For the text-containing cell, return its midpoint in [x, y] coordinate format. 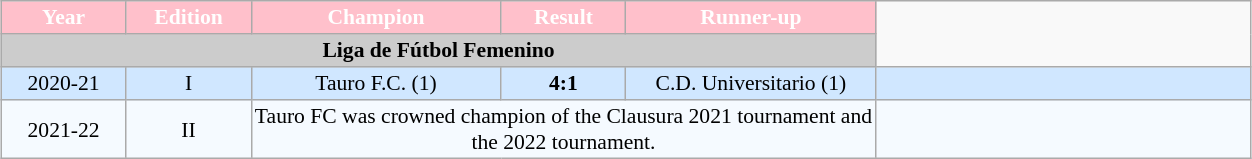
Liga de Fútbol Femenino [438, 50]
I [188, 84]
Runner-up [751, 18]
Tauro F.C. (1) [376, 84]
2021-22 [64, 129]
2020-21 [64, 84]
Edition [188, 18]
C.D. Universitario (1) [751, 84]
Tauro FC was crowned champion of the Clausura 2021 tournament and the 2022 tournament. [564, 129]
II [188, 129]
Champion [376, 18]
Year [64, 18]
4:1 [564, 84]
Result [564, 18]
